Extract the (x, y) coordinate from the center of the cell holding the provided text.  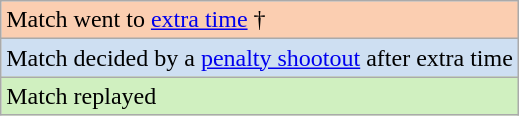
Match replayed (260, 96)
Match went to extra time † (260, 20)
Match decided by a penalty shootout after extra time (260, 58)
